For the text-containing cell, return its midpoint in (X, Y) coordinate format. 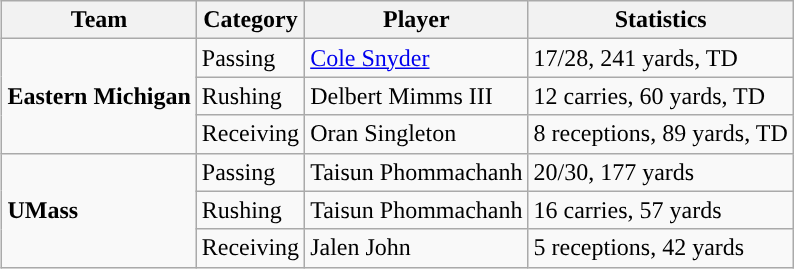
Player (416, 20)
UMass (99, 210)
5 receptions, 42 yards (660, 248)
12 carries, 60 yards, TD (660, 96)
Team (99, 20)
17/28, 241 yards, TD (660, 58)
20/30, 177 yards (660, 172)
Jalen John (416, 248)
Category (250, 20)
Statistics (660, 20)
Cole Snyder (416, 58)
8 receptions, 89 yards, TD (660, 134)
Eastern Michigan (99, 96)
Oran Singleton (416, 134)
16 carries, 57 yards (660, 210)
Delbert Mimms III (416, 96)
